Pinpoint the cell where the given text exists, returning its [x, y] midpoint coordinate. 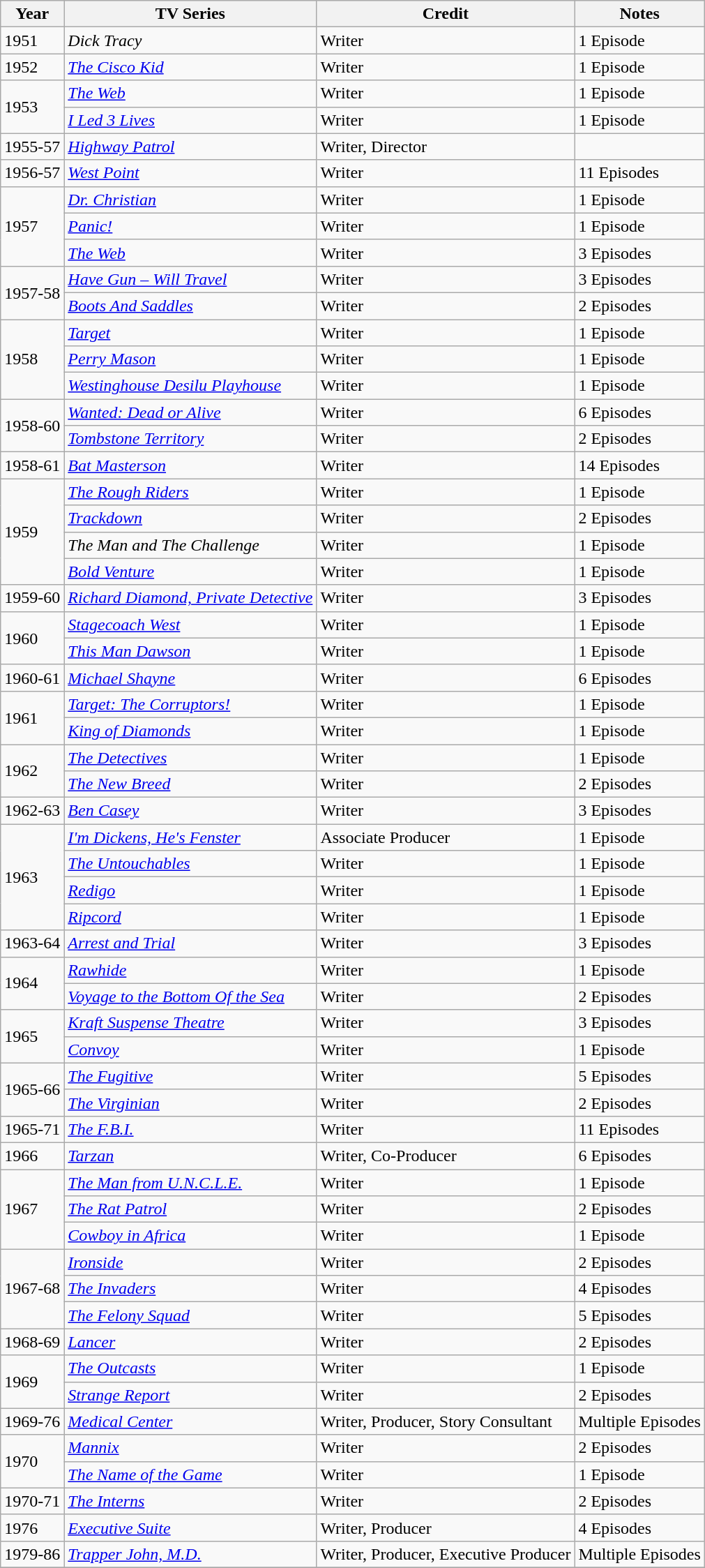
Writer, Producer [446, 1528]
Cowboy in Africa [190, 1236]
Wanted: Dead or Alive [190, 412]
Dick Tracy [190, 40]
1963-64 [32, 943]
Lancer [190, 1342]
Writer, Co-Producer [446, 1156]
1952 [32, 67]
Bat Masterson [190, 465]
Ironside [190, 1262]
Writer, Director [446, 147]
Associate Producer [446, 837]
1965 [32, 1036]
1960 [32, 638]
1959-60 [32, 598]
Medical Center [190, 1421]
Target [190, 333]
1959 [32, 532]
Bold Venture [190, 572]
1970-71 [32, 1501]
1957 [32, 226]
Writer, Producer, Story Consultant [446, 1421]
1955-57 [32, 147]
Boots And Saddles [190, 306]
I Led 3 Lives [190, 120]
1965-71 [32, 1129]
The Fugitive [190, 1076]
1958 [32, 359]
The Outcasts [190, 1368]
West Point [190, 173]
Westinghouse Desilu Playhouse [190, 386]
Arrest and Trial [190, 943]
Mannix [190, 1448]
1979-86 [32, 1554]
Stagecoach West [190, 625]
1963 [32, 877]
14 Episodes [639, 465]
1976 [32, 1528]
Redigo [190, 890]
Kraft Suspense Theatre [190, 1023]
Strange Report [190, 1395]
I'm Dickens, He's Fenster [190, 837]
1958-60 [32, 426]
The Untouchables [190, 864]
This Man Dawson [190, 651]
TV Series [190, 14]
Highway Patrol [190, 147]
The Rat Patrol [190, 1209]
1970 [32, 1461]
The Invaders [190, 1289]
Trapper John, M.D. [190, 1554]
Writer, Producer, Executive Producer [446, 1554]
1965-66 [32, 1089]
Credit [446, 14]
The New Breed [190, 784]
The Interns [190, 1501]
The Cisco Kid [190, 67]
1957-58 [32, 292]
Executive Suite [190, 1528]
The Detectives [190, 757]
1969 [32, 1382]
Tombstone Territory [190, 439]
1953 [32, 107]
1968-69 [32, 1342]
1967 [32, 1209]
Richard Diamond, Private Detective [190, 598]
Have Gun – Will Travel [190, 279]
1960-61 [32, 678]
1966 [32, 1156]
King of Diamonds [190, 731]
1956-57 [32, 173]
Ben Casey [190, 811]
1951 [32, 40]
The Virginian [190, 1103]
Panic! [190, 226]
1962-63 [32, 811]
The Felony Squad [190, 1315]
Dr. Christian [190, 200]
The Rough Riders [190, 492]
Target: The Corruptors! [190, 704]
Trackdown [190, 518]
Voyage to the Bottom Of the Sea [190, 996]
The Man and The Challenge [190, 545]
Michael Shayne [190, 678]
The F.B.I. [190, 1129]
1967-68 [32, 1289]
1969-76 [32, 1421]
1962 [32, 770]
1961 [32, 717]
Notes [639, 14]
The Name of the Game [190, 1474]
The Man from U.N.C.L.E. [190, 1183]
1958-61 [32, 465]
Rawhide [190, 970]
Tarzan [190, 1156]
Ripcord [190, 917]
1964 [32, 983]
Convoy [190, 1050]
Year [32, 14]
Perry Mason [190, 359]
